Identify which cell holds the provided text, then report its [X, Y] central coordinate. 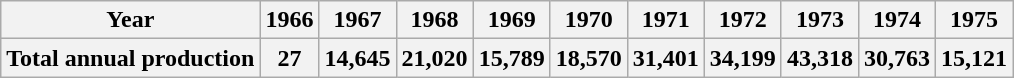
18,570 [588, 58]
1968 [434, 20]
1969 [512, 20]
14,645 [358, 58]
Year [130, 20]
27 [290, 58]
15,121 [974, 58]
31,401 [666, 58]
1972 [742, 20]
1975 [974, 20]
1966 [290, 20]
Total annual production [130, 58]
43,318 [820, 58]
34,199 [742, 58]
1974 [896, 20]
1967 [358, 20]
1973 [820, 20]
21,020 [434, 58]
15,789 [512, 58]
30,763 [896, 58]
1971 [666, 20]
1970 [588, 20]
